Identify which cell holds the provided text, then report its [x, y] central coordinate. 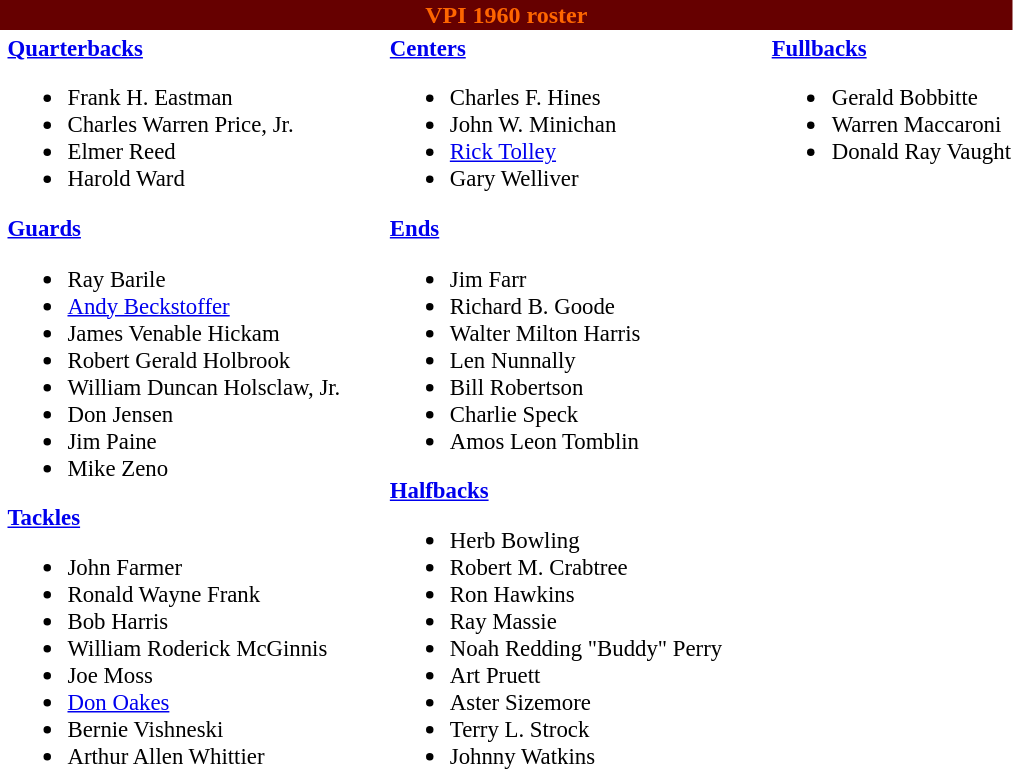
VPI 1960 roster [506, 15]
